Search for the cell housing the specified text and yield its [X, Y] center coordinate. 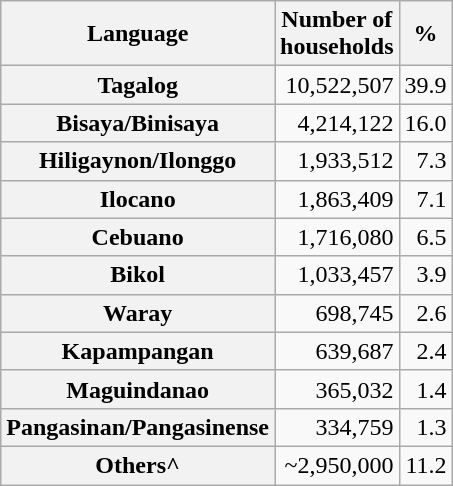
1,033,457 [337, 275]
3.9 [426, 275]
39.9 [426, 85]
Number ofhouseholds [337, 34]
7.3 [426, 161]
Ilocano [138, 199]
Pangasinan/Pangasinense [138, 427]
Bikol [138, 275]
7.1 [426, 199]
4,214,122 [337, 123]
1.3 [426, 427]
1,716,080 [337, 237]
1,933,512 [337, 161]
Hiligaynon/Ilonggo [138, 161]
Tagalog [138, 85]
1,863,409 [337, 199]
Cebuano [138, 237]
~2,950,000 [337, 465]
Language [138, 34]
334,759 [337, 427]
Kapampangan [138, 351]
Others^ [138, 465]
365,032 [337, 389]
Waray [138, 313]
11.2 [426, 465]
16.0 [426, 123]
10,522,507 [337, 85]
2.4 [426, 351]
6.5 [426, 237]
1.4 [426, 389]
639,687 [337, 351]
Bisaya/Binisaya [138, 123]
2.6 [426, 313]
Maguindanao [138, 389]
698,745 [337, 313]
% [426, 34]
